Capture the cell that displays the provided text and extract its (X, Y) central coordinate. 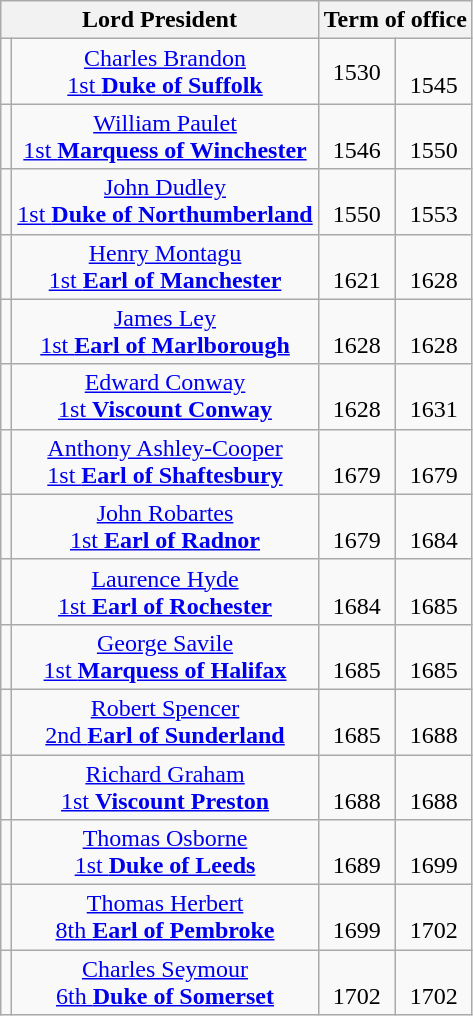
George Savile1st Marquess of Halifax (165, 656)
1689 (356, 852)
Anthony Ashley-Cooper1st Earl of Shaftesbury (165, 462)
Charles Seymour6th Duke of Somerset (165, 982)
1546 (356, 136)
John Dudley1st Duke of Northumberland (165, 202)
Term of office (395, 20)
1621 (356, 266)
Thomas Herbert8th Earl of Pembroke (165, 918)
James Ley1st Earl of Marlborough (165, 332)
Richard Graham1st Viscount Preston (165, 786)
1530 (356, 72)
1545 (434, 72)
John Robartes1st Earl of Radnor (165, 526)
Laurence Hyde1st Earl of Rochester (165, 592)
1553 (434, 202)
Robert Spencer2nd Earl of Sunderland (165, 722)
1631 (434, 396)
Henry Montagu1st Earl of Manchester (165, 266)
Charles Brandon1st Duke of Suffolk (165, 72)
Lord President (160, 20)
William Paulet1st Marquess of Winchester (165, 136)
Thomas Osborne1st Duke of Leeds (165, 852)
Edward Conway1st Viscount Conway (165, 396)
